Capture the cell that displays the provided text and extract its (X, Y) central coordinate. 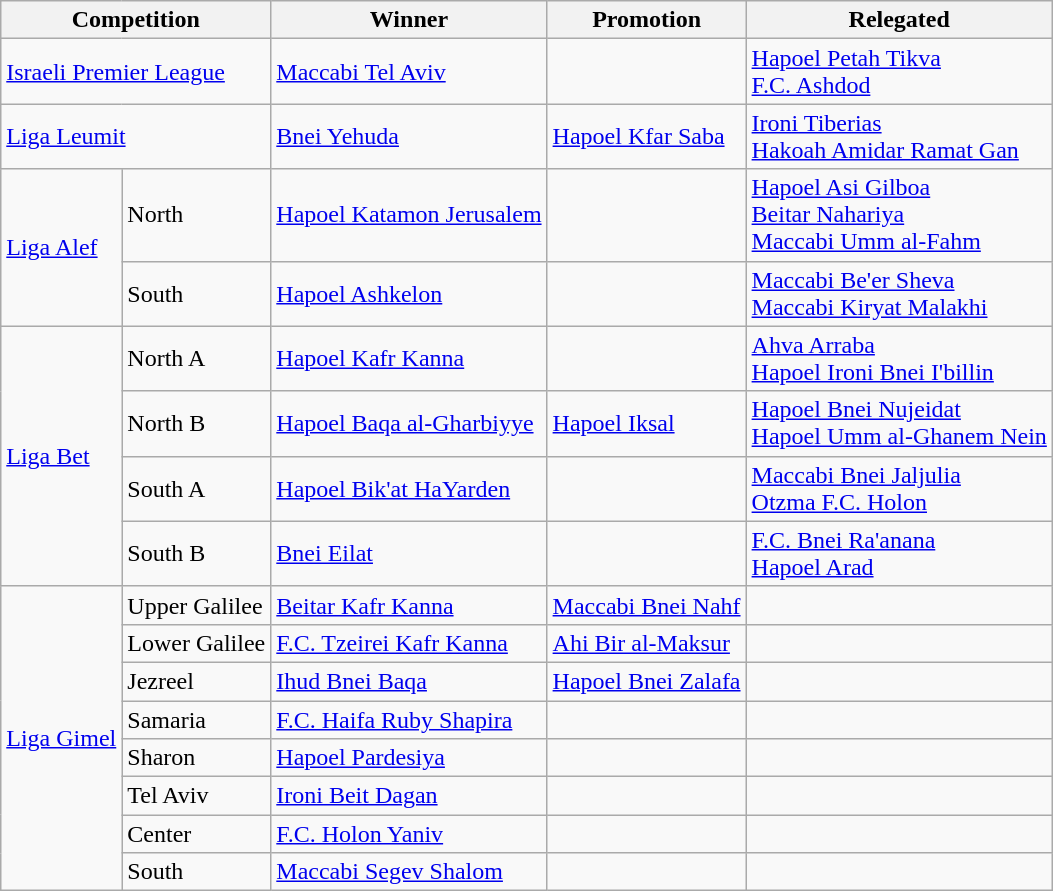
Hapoel Kafr Kanna (409, 358)
Maccabi Bnei JaljuliaOtzma F.C. Holon (899, 488)
Hapoel Bnei Zalafa (646, 681)
Maccabi Segev Shalom (409, 872)
Maccabi Be'er ShevaMaccabi Kiryat Malakhi (899, 294)
Jezreel (196, 681)
Ahi Bir al-Maksur (646, 643)
Promotion (646, 20)
Hapoel Bik'at HaYarden (409, 488)
Samaria (196, 719)
North A (196, 358)
Relegated (899, 20)
Upper Galilee (196, 605)
Bnei Yehuda (409, 136)
Ahva ArrabaHapoel Ironi Bnei I'billin (899, 358)
Ironi TiberiasHakoah Amidar Ramat Gan (899, 136)
Liga Alef (62, 248)
Maccabi Bnei Nahf (646, 605)
Hapoel Kfar Saba (646, 136)
Hapoel Asi GilboaBeitar NahariyaMaccabi Umm al-Fahm (899, 215)
Center (196, 834)
Bnei Eilat (409, 554)
Liga Gimel (62, 738)
F.C. Holon Yaniv (409, 834)
F.C. Haifa Ruby Shapira (409, 719)
Competition (136, 20)
Hapoel Petah TikvaF.C. Ashdod (899, 72)
Beitar Kafr Kanna (409, 605)
North (196, 215)
Hapoel Baqa al-Gharbiyye (409, 424)
Hapoel Katamon Jerusalem (409, 215)
Israeli Premier League (136, 72)
Winner (409, 20)
Hapoel Pardesiya (409, 758)
Sharon (196, 758)
Liga Bet (62, 456)
Liga Leumit (136, 136)
Hapoel Iksal (646, 424)
F.C. Tzeirei Kafr Kanna (409, 643)
South A (196, 488)
South B (196, 554)
Lower Galilee (196, 643)
F.C. Bnei Ra'anana Hapoel Arad (899, 554)
Maccabi Tel Aviv (409, 72)
Hapoel Bnei NujeidatHapoel Umm al-Ghanem Nein (899, 424)
North B (196, 424)
Hapoel Ashkelon (409, 294)
Ihud Bnei Baqa (409, 681)
Tel Aviv (196, 796)
Ironi Beit Dagan (409, 796)
